Return the (x, y) coordinate for the center point of the cell that contains the specified text.  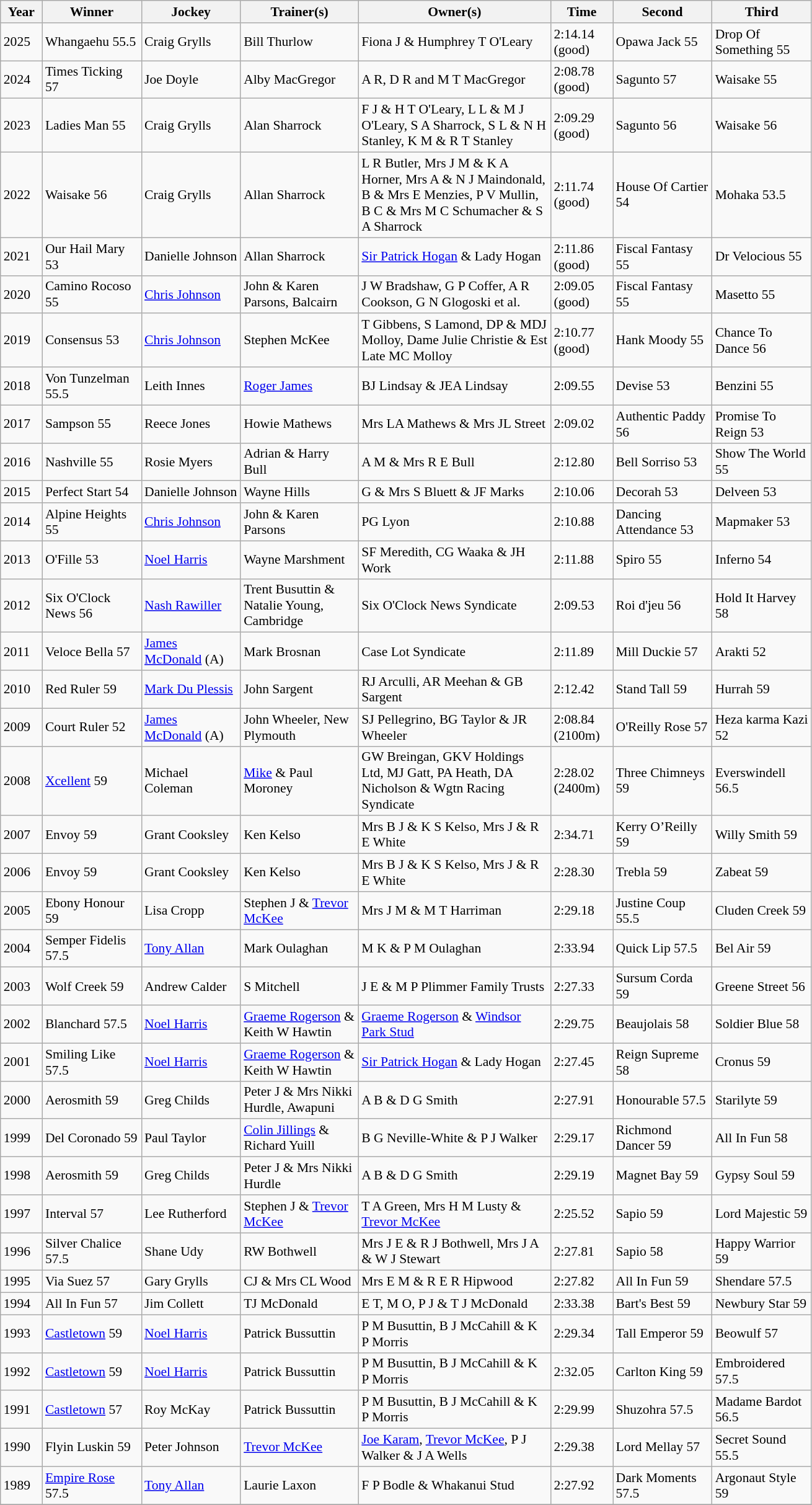
Ebony Honour 59 (92, 910)
2004 (21, 949)
Madame Bardot 56.5 (762, 1410)
1993 (21, 1333)
2:27.33 (581, 986)
2:08.84 (2100m) (581, 727)
O'Reilly Rose 57 (662, 727)
Joe Doyle (191, 79)
RJ Arculli, AR Meehan & GB Sargent (454, 690)
Michael Coleman (191, 781)
Times Ticking 57 (92, 79)
2001 (21, 1062)
S Mitchell (299, 986)
Dark Moments 57.5 (662, 1486)
Hank Moody 55 (662, 341)
Soldier Blue 58 (762, 1024)
1990 (21, 1447)
2:29.99 (581, 1410)
Von Tunzelman 55.5 (92, 386)
Silver Chalice 57.5 (92, 1251)
Alan Sharrock (299, 125)
Alpine Heights 55 (92, 522)
2:29.34 (581, 1333)
Bill Thurlow (299, 42)
Perfect Start 54 (92, 492)
2:11.86 (good) (581, 257)
1997 (21, 1214)
Cronus 59 (762, 1062)
2:27.45 (581, 1062)
Smiling Like 57.5 (92, 1062)
All In Fun 58 (762, 1139)
Happy Warrior 59 (762, 1251)
2:09.55 (581, 386)
2012 (21, 605)
Gypsy Soul 59 (762, 1176)
Mark Oulaghan (299, 949)
Show The World 55 (762, 461)
2016 (21, 461)
Six O'Clock News Syndicate (454, 605)
Nashville 55 (92, 461)
Jim Collett (191, 1304)
Trainer(s) (299, 12)
Sagunto 57 (662, 79)
2:29.18 (581, 910)
Red Ruler 59 (92, 690)
2:29.75 (581, 1024)
Case Lot Syndicate (454, 651)
F J & H T O'Leary, L L & M J O'Leary, S A Sharrock, S L & N H Stanley, K M & R T Stanley (454, 125)
1999 (21, 1139)
Kerry O’Reilly 59 (662, 835)
Bell Sorriso 53 (662, 461)
2:27.91 (581, 1100)
Heza karma Kazi 52 (762, 727)
2:12.42 (581, 690)
Drop Of Something 55 (762, 42)
Veloce Bella 57 (92, 651)
2000 (21, 1100)
Fiona J & Humphrey T O'Leary (454, 42)
Bel Air 59 (762, 949)
Second (662, 12)
Zabeat 59 (762, 873)
A M & Mrs R E Bull (454, 461)
Justine Coup 55.5 (662, 910)
Mill Duckie 57 (662, 651)
Mrs J M & M T Harriman (454, 910)
Roger James (299, 386)
Graeme Rogerson & Windsor Park Stud (454, 1024)
2:33.38 (581, 1304)
Chance To Dance 56 (762, 341)
2003 (21, 986)
1991 (21, 1410)
2:14.14 (good) (581, 42)
2:09.02 (581, 424)
2:34.71 (581, 835)
Opawa Jack 55 (662, 42)
2006 (21, 873)
1996 (21, 1251)
Shane Udy (191, 1251)
Beaujolais 58 (662, 1024)
2:27.82 (581, 1282)
Arakti 52 (762, 651)
Lee Rutherford (191, 1214)
2011 (21, 651)
Beowulf 57 (762, 1333)
Carlton King 59 (662, 1372)
Trebla 59 (662, 873)
Devise 53 (662, 386)
T Gibbens, S Lamond, DP & MDJ Molloy, Dame Julie Christie & Est Late MC Molloy (454, 341)
B G Neville-White & P J Walker (454, 1139)
Andrew Calder (191, 986)
Sapio 59 (662, 1214)
Rosie Myers (191, 461)
Six O'Clock News 56 (92, 605)
2:08.78 (good) (581, 79)
G & Mrs S Bluett & JF Marks (454, 492)
2:28.30 (581, 873)
SJ Pellegrino, BG Taylor & JR Wheeler (454, 727)
Reign Supreme 58 (662, 1062)
Magnet Bay 59 (662, 1176)
Del Coronado 59 (92, 1139)
2020 (21, 294)
Time (581, 12)
2017 (21, 424)
Spiro 55 (662, 559)
2:09.29 (good) (581, 125)
Trent Busuttin & Natalie Young, Cambridge (299, 605)
2008 (21, 781)
Joe Karam, Trevor McKee, P J Walker & J A Wells (454, 1447)
Lord Majestic 59 (762, 1214)
Camino Rocoso 55 (92, 294)
J W Bradshaw, G P Coffer, A R Cookson, G N Glogoski et al. (454, 294)
Sapio 58 (662, 1251)
Tall Emperor 59 (662, 1333)
PG Lyon (454, 522)
2024 (21, 79)
2021 (21, 257)
1992 (21, 1372)
Peter J & Mrs Nikki Hurdle (299, 1176)
Semper Fidelis 57.5 (92, 949)
2:10.06 (581, 492)
Starilyte 59 (762, 1100)
2:11.88 (581, 559)
Gary Grylls (191, 1282)
Secret Sound 55.5 (762, 1447)
J E & M P Plimmer Family Trusts (454, 986)
Mapmaker 53 (762, 522)
1998 (21, 1176)
Dr Velocious 55 (762, 257)
Mrs J E & R J Bothwell, Mrs J A & W J Stewart (454, 1251)
Honourable 57.5 (662, 1100)
John Sargent (299, 690)
Flyin Luskin 59 (92, 1447)
Wolf Creek 59 (92, 986)
Sagunto 56 (662, 125)
Ladies Man 55 (92, 125)
Cluden Creek 59 (762, 910)
2:27.92 (581, 1486)
John & Karen Parsons, Balcairn (299, 294)
SF Meredith, CG Waaka & JH Work (454, 559)
2010 (21, 690)
Empire Rose 57.5 (92, 1486)
Adrian & Harry Bull (299, 461)
All In Fun 57 (92, 1304)
Willy Smith 59 (762, 835)
Laurie Laxon (299, 1486)
Howie Mathews (299, 424)
M K & P M Oulaghan (454, 949)
Nash Rawiller (191, 605)
1995 (21, 1282)
Waisake 55 (762, 79)
Decorah 53 (662, 492)
2:25.52 (581, 1214)
John Wheeler, New Plymouth (299, 727)
Mike & Paul Moroney (299, 781)
Masetto 55 (762, 294)
2019 (21, 341)
Benzini 55 (762, 386)
Jockey (191, 12)
RW Bothwell (299, 1251)
John & Karen Parsons (299, 522)
O'Fille 53 (92, 559)
2:29.17 (581, 1139)
Greene Street 56 (762, 986)
Bart's Best 59 (662, 1304)
Wayne Hills (299, 492)
Mohaka 53.5 (762, 195)
TJ McDonald (299, 1304)
2022 (21, 195)
1989 (21, 1486)
2:10.88 (581, 522)
Richmond Dancer 59 (662, 1139)
2:27.81 (581, 1251)
Shendare 57.5 (762, 1282)
Hurrah 59 (762, 690)
Castletown 57 (92, 1410)
2009 (21, 727)
Trevor McKee (299, 1447)
Wayne Marshment (299, 559)
Consensus 53 (92, 341)
Lord Mellay 57 (662, 1447)
Xcellent 59 (92, 781)
Promise To Reign 53 (762, 424)
Sursum Corda 59 (662, 986)
Mrs LA Mathews & Mrs JL Street (454, 424)
2:11.89 (581, 651)
2025 (21, 42)
Leith Innes (191, 386)
All In Fun 59 (662, 1282)
Three Chimneys 59 (662, 781)
Owner(s) (454, 12)
2:32.05 (581, 1372)
Hold It Harvey 58 (762, 605)
Newbury Star 59 (762, 1304)
2002 (21, 1024)
Inferno 54 (762, 559)
E T, M O, P J & T J McDonald (454, 1304)
T A Green, Mrs H M Lusty & Trevor McKee (454, 1214)
Peter Johnson (191, 1447)
Third (762, 12)
Peter J & Mrs Nikki Hurdle, Awapuni (299, 1100)
Embroidered 57.5 (762, 1372)
2014 (21, 522)
Dancing Attendance 53 (662, 522)
Quick Lip 57.5 (662, 949)
Blanchard 57.5 (92, 1024)
2013 (21, 559)
2:29.19 (581, 1176)
Stand Tall 59 (662, 690)
Mrs E M & R E R Hipwood (454, 1282)
Stephen McKee (299, 341)
GW Breingan, GKV Holdings Ltd, MJ Gatt, PA Heath, DA Nicholson & Wgtn Racing Syndicate (454, 781)
F P Bodle & Whakanui Stud (454, 1486)
A R, D R and M T MacGregor (454, 79)
2:28.02 (2400m) (581, 781)
2007 (21, 835)
2:11.74 (good) (581, 195)
Delveen 53 (762, 492)
Reece Jones (191, 424)
Roy McKay (191, 1410)
Alby MacGregor (299, 79)
Shuzohra 57.5 (662, 1410)
Court Ruler 52 (92, 727)
Year (21, 12)
Argonaut Style 59 (762, 1486)
2005 (21, 910)
2:33.94 (581, 949)
2:09.53 (581, 605)
2018 (21, 386)
2:12.80 (581, 461)
L R Butler, Mrs J M & K A Horner, Mrs A & N J Maindonald, B & Mrs E Menzies, P V Mullin, B C & Mrs M C Schumacher & S A Sharrock (454, 195)
Via Suez 57 (92, 1282)
2:10.77 (good) (581, 341)
Paul Taylor (191, 1139)
Lisa Cropp (191, 910)
Sampson 55 (92, 424)
House Of Cartier 54 (662, 195)
BJ Lindsay & JEA Lindsay (454, 386)
2023 (21, 125)
Whangaehu 55.5 (92, 42)
2:29.38 (581, 1447)
Winner (92, 12)
CJ & Mrs CL Wood (299, 1282)
Our Hail Mary 53 (92, 257)
Everswindell 56.5 (762, 781)
Roi d'jeu 56 (662, 605)
Authentic Paddy 56 (662, 424)
1994 (21, 1304)
Mark Brosnan (299, 651)
Mark Du Plessis (191, 690)
2:09.05 (good) (581, 294)
2015 (21, 492)
Colin Jillings & Richard Yuill (299, 1139)
Interval 57 (92, 1214)
